Return the [X, Y] coordinate for the center point of the cell that contains the specified text.  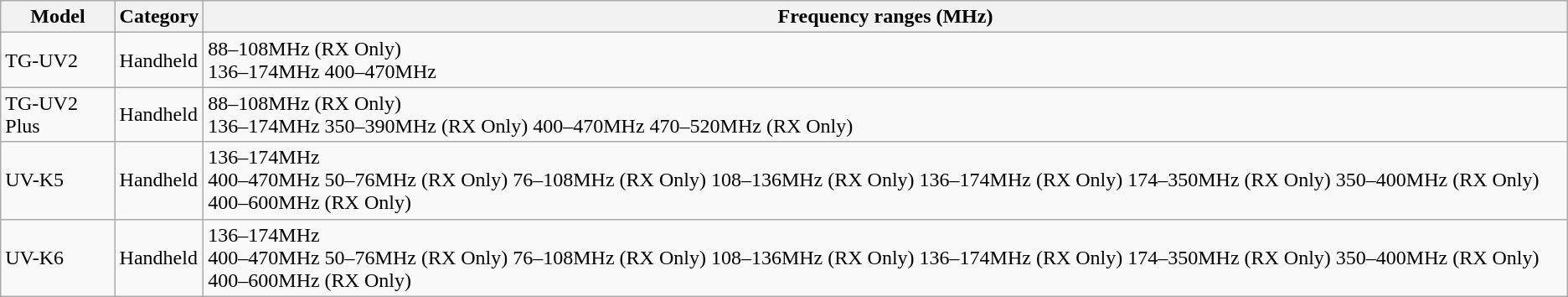
88–108MHz (RX Only)136–174MHz 400–470MHz [885, 60]
Category [159, 17]
TG-UV2 Plus [58, 114]
Frequency ranges (MHz) [885, 17]
UV-K6 [58, 258]
UV-K5 [58, 180]
Model [58, 17]
TG-UV2 [58, 60]
88–108MHz (RX Only)136–174MHz 350–390MHz (RX Only) 400–470MHz 470–520MHz (RX Only) [885, 114]
